Provide the (x, y) coordinate of the cell's center where the given text is located.  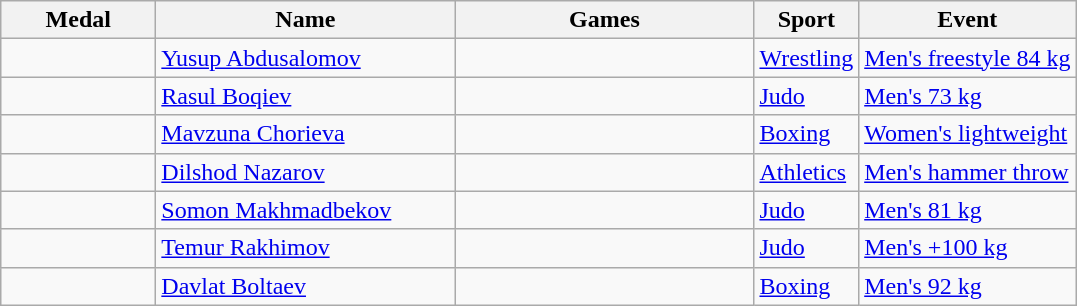
Dilshod Nazarov (306, 172)
Event (968, 20)
Games (604, 20)
Athletics (806, 172)
Yusup Abdusalomov (306, 58)
Mavzuna Chorieva (306, 134)
Men's freestyle 84 kg (968, 58)
Sport (806, 20)
Rasul Boqiev (306, 96)
Men's 73 kg (968, 96)
Men's hammer throw (968, 172)
Men's 81 kg (968, 210)
Temur Rakhimov (306, 248)
Men's 92 kg (968, 286)
Somon Makhmadbekov (306, 210)
Name (306, 20)
Men's +100 kg (968, 248)
Women's lightweight (968, 134)
Medal (78, 20)
Davlat Boltaev (306, 286)
Wrestling (806, 58)
